Pinpoint the cell where the given text exists, returning its [x, y] midpoint coordinate. 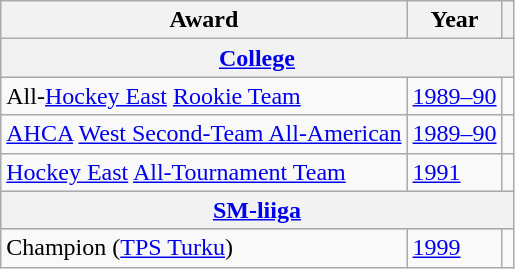
All-Hockey East Rookie Team [204, 96]
Champion (TPS Turku) [204, 248]
Award [204, 20]
AHCA West Second-Team All-American [204, 134]
Hockey East All-Tournament Team [204, 172]
1991 [454, 172]
1999 [454, 248]
College [257, 58]
Year [454, 20]
SM-liiga [257, 210]
